Scan for the cell matching the given text and deliver its (X, Y) coordinate at center. 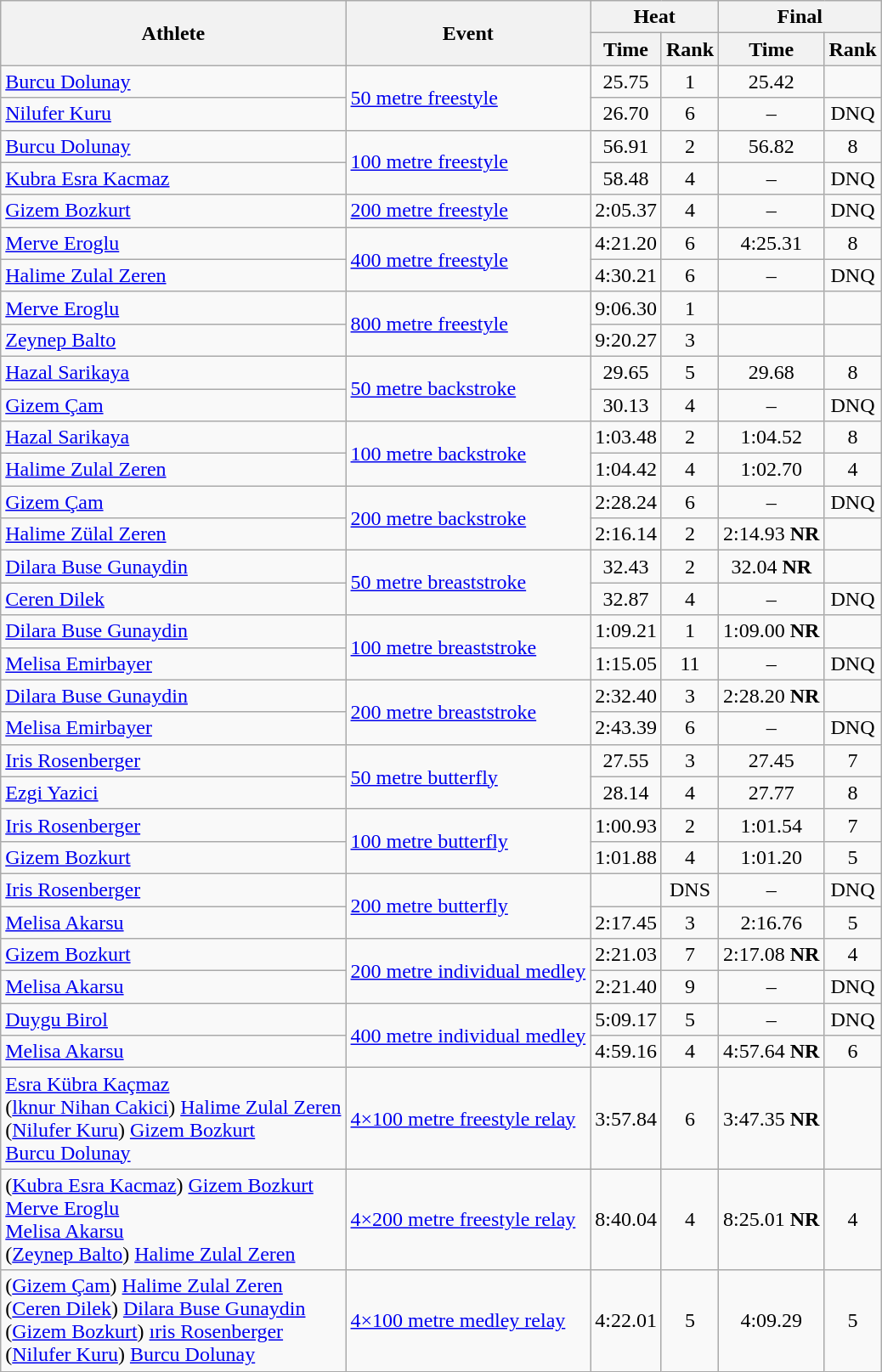
Final (800, 17)
8:25.01 NR (772, 1220)
100 metre butterfly (468, 841)
1:09.00 NR (772, 631)
4:59.16 (626, 1052)
32.43 (626, 567)
2:17.45 (626, 922)
Kubra Esra Kacmaz (173, 178)
1:04.52 (772, 438)
2:28.24 (626, 502)
200 metre butterfly (468, 906)
25.42 (772, 82)
4:21.20 (626, 243)
2:16.14 (626, 534)
1:01.88 (626, 857)
50 metre butterfly (468, 776)
DNS (690, 889)
2:43.39 (626, 728)
Esra Kübra Kaçmaz(lknur Nihan Cakici) Halime Zulal Zeren(Nilufer Kuru) Gizem BozkurtBurcu Dolunay (173, 1118)
4:22.01 (626, 1320)
200 metre individual medley (468, 971)
9 (690, 987)
400 metre individual medley (468, 1036)
9:20.27 (626, 340)
28.14 (626, 793)
1:03.48 (626, 438)
56.82 (772, 146)
25.75 (626, 82)
100 metre backstroke (468, 454)
30.13 (626, 405)
2:17.08 NR (772, 955)
4:25.31 (772, 243)
2:05.37 (626, 211)
(Gizem Çam) Halime Zulal Zeren(Ceren Dilek) Dilara Buse Gunaydin(Gizem Bozkurt) ıris Rosenberger(Nilufer Kuru) Burcu Dolunay (173, 1320)
9:06.30 (626, 308)
29.68 (772, 372)
2:28.20 NR (772, 696)
2:16.76 (772, 922)
2:14.93 NR (772, 534)
1:01.20 (772, 857)
50 metre backstroke (468, 388)
400 metre freestyle (468, 259)
1:04.42 (626, 470)
2:32.40 (626, 696)
1:00.93 (626, 825)
4×100 metre medley relay (468, 1320)
4:57.64 NR (772, 1052)
Heat (654, 17)
(Kubra Esra Kacmaz) Gizem BozkurtMerve ErogluMelisa Akarsu(Zeynep Balto) Halime Zulal Zeren (173, 1220)
50 metre breaststroke (468, 583)
2:21.03 (626, 955)
200 metre breaststroke (468, 712)
4:30.21 (626, 275)
Ezgi Yazici (173, 793)
Duygu Birol (173, 1019)
56.91 (626, 146)
3:57.84 (626, 1118)
200 metre freestyle (468, 211)
5:09.17 (626, 1019)
27.77 (772, 793)
800 metre freestyle (468, 324)
1:15.05 (626, 663)
32.04 NR (772, 567)
58.48 (626, 178)
Nilufer Kuru (173, 114)
27.55 (626, 760)
200 metre backstroke (468, 518)
4×100 metre freestyle relay (468, 1118)
27.45 (772, 760)
11 (690, 663)
3:47.35 NR (772, 1118)
1:02.70 (772, 470)
29.65 (626, 372)
1:01.54 (772, 825)
32.87 (626, 599)
4×200 metre freestyle relay (468, 1220)
Event (468, 33)
100 metre breaststroke (468, 647)
Zeynep Balto (173, 340)
26.70 (626, 114)
4:09.29 (772, 1320)
2:21.40 (626, 987)
1:09.21 (626, 631)
Halime Zülal Zeren (173, 534)
100 metre freestyle (468, 162)
8:40.04 (626, 1220)
50 metre freestyle (468, 98)
Ceren Dilek (173, 599)
Athlete (173, 33)
